For the text-containing cell, return its midpoint in (X, Y) coordinate format. 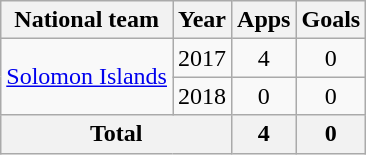
National team (87, 20)
Solomon Islands (87, 77)
Apps (264, 20)
2017 (202, 58)
2018 (202, 96)
Year (202, 20)
Total (116, 134)
Goals (331, 20)
